Search for the cell housing the specified text and yield its (x, y) center coordinate. 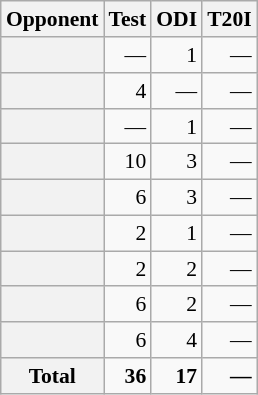
17 (176, 376)
Test (128, 19)
Total (52, 376)
10 (128, 162)
36 (128, 376)
ODI (176, 19)
T20I (230, 19)
Opponent (52, 19)
